Find where the given text appears and provide that cell's center as [x, y] coordinate. 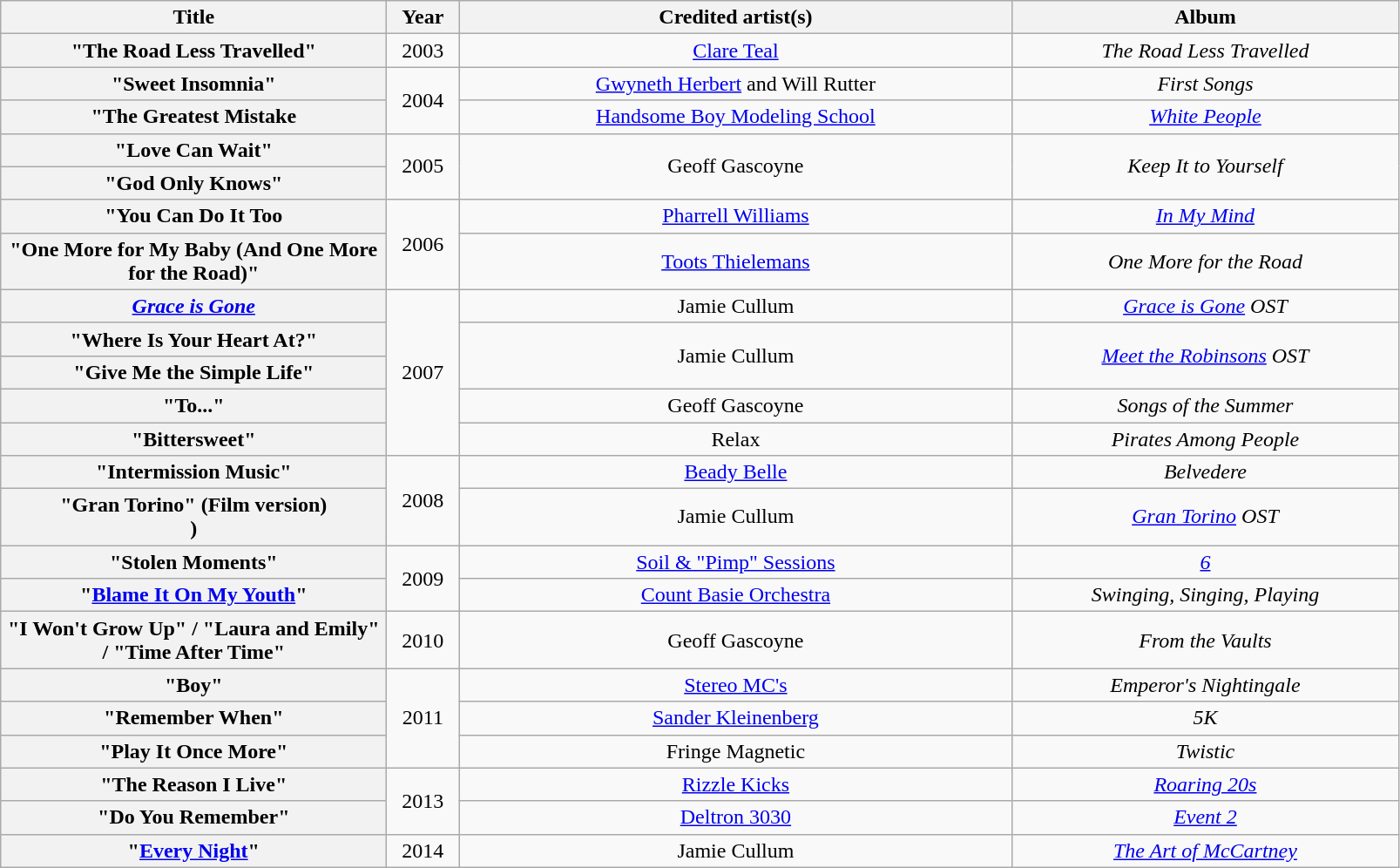
"Gran Torino" (Film version) ) [193, 518]
Stereo MC's [735, 685]
6 [1206, 562]
Toots Thielemans [735, 261]
Fringe Magnetic [735, 751]
Relax [735, 438]
Meet the Robinsons OST [1206, 356]
2004 [423, 100]
The Art of McCartney [1206, 851]
Songs of the Summer [1206, 405]
"One More for My Baby (And One More for the Road)" [193, 261]
2007 [423, 372]
Emperor's Nightingale [1206, 685]
2003 [423, 51]
"Do You Remember" [193, 817]
Belvedere [1206, 472]
2011 [423, 718]
"Blame It On My Youth" [193, 595]
"Love Can Wait" [193, 150]
First Songs [1206, 84]
2008 [423, 500]
In My Mind [1206, 216]
Grace is Gone [193, 306]
Twistic [1206, 751]
5K [1206, 718]
Handsome Boy Modeling School [735, 117]
"Where Is Your Heart At?" [193, 339]
"Give Me the Simple Life" [193, 372]
Rizzle Kicks [735, 784]
The Road Less Travelled [1206, 51]
"To..." [193, 405]
Clare Teal [735, 51]
2014 [423, 851]
Keep It to Yourself [1206, 166]
"I Won't Grow Up" / "Laura and Emily" / "Time After Time" [193, 640]
Swinging, Singing, Playing [1206, 595]
Album [1206, 17]
"Sweet Insomnia" [193, 84]
Pharrell Williams [735, 216]
"Every Night" [193, 851]
Pirates Among People [1206, 438]
2005 [423, 166]
"The Road Less Travelled" [193, 51]
2009 [423, 579]
Roaring 20s [1206, 784]
"Bittersweet" [193, 438]
"You Can Do It Too [193, 216]
"Stolen Moments" [193, 562]
"Play It Once More" [193, 751]
Sander Kleinenberg [735, 718]
White People [1206, 117]
From the Vaults [1206, 640]
"Remember When" [193, 718]
Year [423, 17]
"The Greatest Mistake [193, 117]
Event 2 [1206, 817]
Gwyneth Herbert and Will Rutter [735, 84]
Count Basie Orchestra [735, 595]
"The Reason I Live" [193, 784]
2006 [423, 244]
Gran Torino OST [1206, 518]
Soil & "Pimp" Sessions [735, 562]
Deltron 3030 [735, 817]
"Intermission Music" [193, 472]
2010 [423, 640]
Credited artist(s) [735, 17]
Beady Belle [735, 472]
"Boy" [193, 685]
One More for the Road [1206, 261]
Grace is Gone OST [1206, 306]
Title [193, 17]
2013 [423, 801]
"God Only Knows" [193, 183]
